Extract the (x, y) coordinate from the center of the cell holding the provided text.  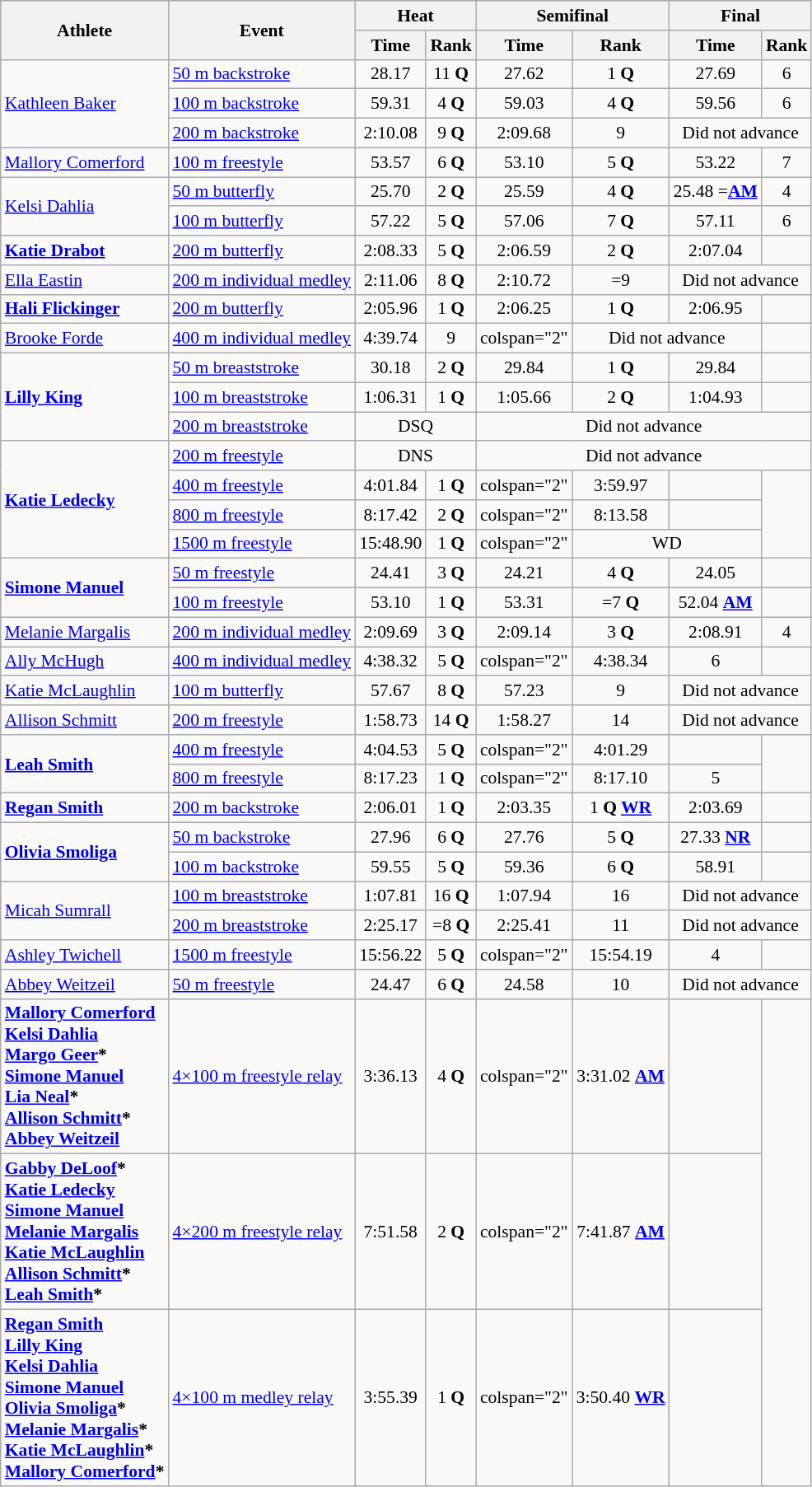
27.62 (524, 74)
52.04 AM (716, 603)
Katie Drabot (85, 250)
28.17 (390, 74)
DNS (415, 456)
2:09.69 (390, 632)
57.67 (390, 691)
2:06.95 (716, 309)
7 Q (621, 222)
Gabby DeLoof*Katie LedeckySimone ManuelMelanie MargalisKatie McLaughlinAllison Schmitt*Leah Smith* (85, 1232)
5 (716, 779)
Katie Ledecky (85, 500)
1 Q WR (621, 808)
53.22 (716, 162)
50 m breaststroke (262, 368)
24.58 (524, 984)
25.70 (390, 192)
2:09.68 (524, 133)
57.22 (390, 222)
27.96 (390, 838)
59.36 (524, 867)
59.03 (524, 104)
4×100 m freestyle relay (262, 1076)
4:04.53 (390, 750)
4:01.84 (390, 485)
16 Q (451, 896)
14 (621, 720)
3:50.40 WR (621, 1398)
Final (741, 16)
24.41 (390, 573)
27.69 (716, 74)
1:58.27 (524, 720)
Simone Manuel (85, 588)
59.31 (390, 104)
2:08.33 (390, 250)
2:10.72 (524, 280)
57.11 (716, 222)
=9 (621, 280)
4×200 m freestyle relay (262, 1232)
59.56 (716, 104)
15:56.22 (390, 955)
Katie McLaughlin (85, 691)
8:13.58 (621, 515)
1:04.93 (716, 397)
27.76 (524, 838)
3:31.02 AM (621, 1076)
24.05 (716, 573)
24.21 (524, 573)
1:07.81 (390, 896)
2:06.59 (524, 250)
7:41.87 AM (621, 1232)
8:17.23 (390, 779)
53.31 (524, 603)
15:48.90 (390, 544)
Event (262, 30)
2:06.01 (390, 808)
2:06.25 (524, 309)
Ashley Twichell (85, 955)
8:17.10 (621, 779)
4:01.29 (621, 750)
59.55 (390, 867)
2:10.08 (390, 133)
Ella Eastin (85, 280)
Brooke Forde (85, 339)
3:59.97 (621, 485)
1:07.94 (524, 896)
25.59 (524, 192)
9 Q (451, 133)
2:11.06 (390, 280)
14 Q (451, 720)
Heat (415, 16)
2:25.41 (524, 926)
Mallory Comerford (85, 162)
4×100 m medley relay (262, 1398)
2:09.14 (524, 632)
16 (621, 896)
8:17.42 (390, 515)
Abbey Weitzeil (85, 984)
Regan Smith Lilly King Kelsi Dahlia Simone ManuelOlivia Smoliga*Melanie Margalis*Katie McLaughlin*Mallory Comerford* (85, 1398)
1:58.73 (390, 720)
4:39.74 (390, 339)
30.18 (390, 368)
Micah Sumrall (85, 911)
11 (621, 926)
2:05.96 (390, 309)
10 (621, 984)
58.91 (716, 867)
Olivia Smoliga (85, 852)
1:06.31 (390, 397)
DSQ (415, 427)
2:08.91 (716, 632)
Hali Flickinger (85, 309)
4:38.34 (621, 662)
2:03.35 (524, 808)
Athlete (85, 30)
3:55.39 (390, 1398)
2:25.17 (390, 926)
7:51.58 (390, 1232)
57.23 (524, 691)
11 Q (451, 74)
WD (667, 544)
57.06 (524, 222)
50 m butterfly (262, 192)
Kathleen Baker (85, 104)
Lilly King (85, 397)
53.57 (390, 162)
25.48 =AM (716, 192)
15:54.19 (621, 955)
Ally McHugh (85, 662)
=7 Q (621, 603)
27.33 NR (716, 838)
Melanie Margalis (85, 632)
7 (787, 162)
3:36.13 (390, 1076)
24.47 (390, 984)
Regan Smith (85, 808)
4:38.32 (390, 662)
1:05.66 (524, 397)
Leah Smith (85, 765)
2:07.04 (716, 250)
Allison Schmitt (85, 720)
2:03.69 (716, 808)
Mallory ComerfordKelsi DahliaMargo Geer*Simone ManuelLia Neal*Allison Schmitt*Abbey Weitzeil (85, 1076)
Semifinal (573, 16)
=8 Q (451, 926)
Kelsi Dahlia (85, 206)
